Return the (x, y) coordinate for the center point of the cell that contains the specified text.  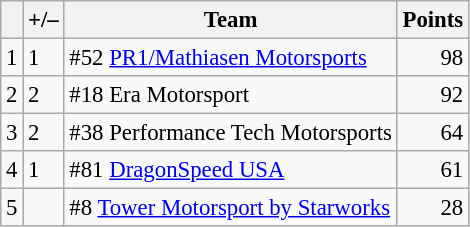
#18 Era Motorsport (230, 95)
28 (432, 208)
+/– (44, 20)
5 (12, 208)
#81 DragonSpeed USA (230, 170)
4 (12, 170)
3 (12, 133)
98 (432, 58)
Team (230, 20)
#52 PR1/Mathiasen Motorsports (230, 58)
92 (432, 95)
#8 Tower Motorsport by Starworks (230, 208)
Points (432, 20)
61 (432, 170)
#38 Performance Tech Motorsports (230, 133)
64 (432, 133)
